Provide the (X, Y) coordinate of the cell's center where the given text is located.  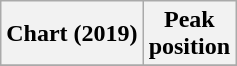
Peak position (189, 34)
Chart (2019) (72, 34)
